Find where the given text appears and provide that cell's center as [X, Y] coordinate. 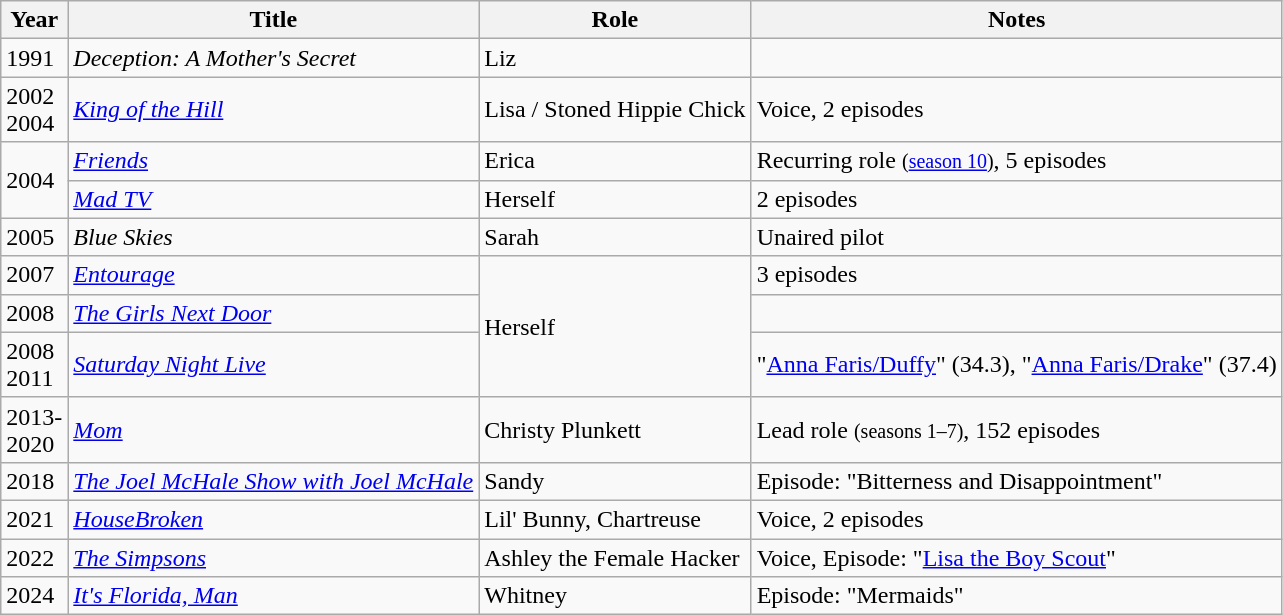
2024 [34, 596]
The Simpsons [274, 557]
Liz [615, 58]
2021 [34, 519]
Episode: "Bitterness and Disappointment" [1016, 481]
Notes [1016, 20]
King of the Hill [274, 110]
Whitney [615, 596]
Episode: "Mermaids" [1016, 596]
Lisa / Stoned Hippie Chick [615, 110]
2018 [34, 481]
2022 [34, 557]
Deception: A Mother's Secret [274, 58]
2005 [34, 237]
Role [615, 20]
Unaired pilot [1016, 237]
Mad TV [274, 199]
Sandy [615, 481]
20082011 [34, 364]
It's Florida, Man [274, 596]
Year [34, 20]
HouseBroken [274, 519]
Saturday Night Live [274, 364]
Title [274, 20]
Sarah [615, 237]
Recurring role (season 10), 5 episodes [1016, 161]
2008 [34, 313]
Blue Skies [274, 237]
Erica [615, 161]
Entourage [274, 275]
1991 [34, 58]
2004 [34, 180]
Voice, Episode: "Lisa the Boy Scout" [1016, 557]
Lead role (seasons 1–7), 152 episodes [1016, 430]
2007 [34, 275]
20022004 [34, 110]
Lil' Bunny, Chartreuse [615, 519]
The Joel McHale Show with Joel McHale [274, 481]
Christy Plunkett [615, 430]
3 episodes [1016, 275]
Friends [274, 161]
Ashley the Female Hacker [615, 557]
Mom [274, 430]
2013-2020 [34, 430]
2 episodes [1016, 199]
"Anna Faris/Duffy" (34.3), "Anna Faris/Drake" (37.4) [1016, 364]
The Girls Next Door [274, 313]
